Provide the [X, Y] coordinate of the cell's center where the given text is located.  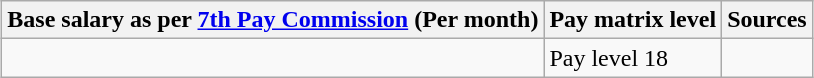
Pay level 18 [633, 58]
Sources [768, 20]
Base salary as per 7th Pay Commission (Per month) [273, 20]
Pay matrix level [633, 20]
